From the cell containing the given text, extract its center point as [X, Y] coordinate. 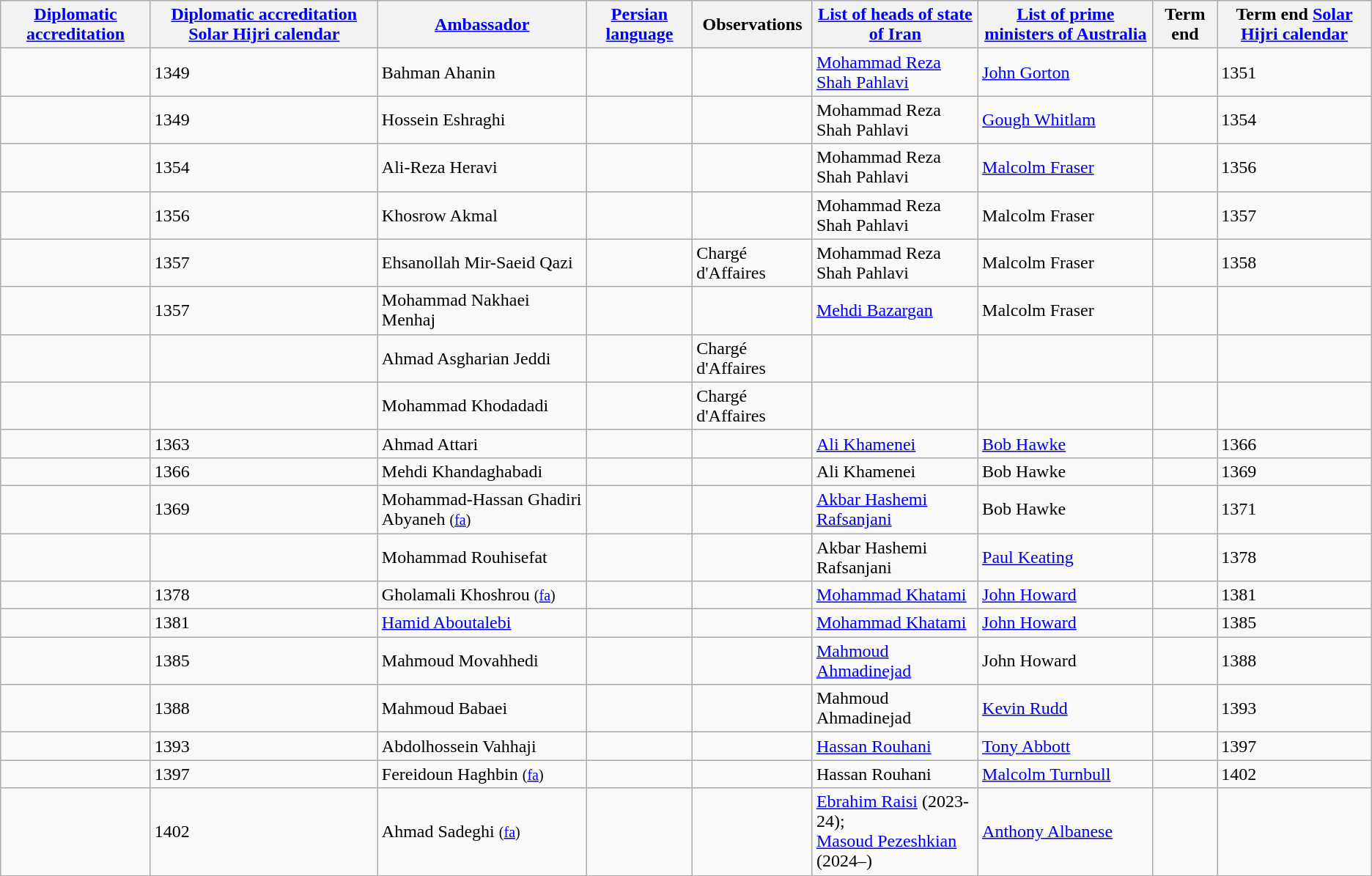
1363 [264, 443]
Khosrow Akmal [482, 216]
Mahmoud Movahhedi [482, 661]
Diplomatic accreditation Solar Hijri calendar [264, 25]
1371 [1294, 509]
Ali-Reza Heravi [482, 167]
Malcolm Turnbull [1066, 774]
Ehsanollah Mir-Saeid Qazi [482, 262]
Diplomatic accreditation [76, 25]
Kevin Rudd [1066, 708]
Fereidoun Haghbin (fa) [482, 774]
List of heads of state of Iran [895, 25]
Bahman Ahanin [482, 72]
Ahmad Sadeghi (fa) [482, 831]
Term end [1185, 25]
Gholamali Khoshrou (fa) [482, 595]
Mohammad Rouhisefat [482, 557]
List of prime ministers of Australia [1066, 25]
Gough Whitlam [1066, 120]
Persian language [639, 25]
Mohammad-Hassan Ghadiri Abyaneh (fa) [482, 509]
Hamid Aboutalebi [482, 623]
Ambassador [482, 25]
Hossein Eshraghi [482, 120]
Ahmad Attari [482, 443]
Mehdi Khandaghabadi [482, 471]
Anthony Albanese [1066, 831]
1358 [1294, 262]
Ahmad Asgharian Jeddi [482, 358]
Paul Keating [1066, 557]
Tony Abbott [1066, 746]
Ebrahim Raisi (2023-24);Masoud Pezeshkian (2024–) [895, 831]
Mehdi Bazargan [895, 311]
Observations [753, 25]
Mohammad Nakhaei Menhaj [482, 311]
Mohammad Khodadadi [482, 406]
Term end Solar Hijri calendar [1294, 25]
1351 [1294, 72]
John Gorton [1066, 72]
Abdolhossein Vahhaji [482, 746]
Mahmoud Babaei [482, 708]
